Return [x, y] of the center of cell containing provided text 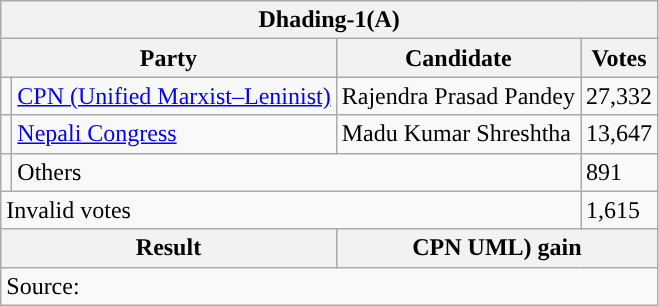
Source: [330, 286]
Invalid votes [291, 210]
CPN (Unified Marxist–Leninist) [174, 96]
Madu Kumar Shreshtha [458, 134]
Party [168, 58]
Result [168, 248]
Nepali Congress [174, 134]
1,615 [620, 210]
13,647 [620, 134]
27,332 [620, 96]
Dhading-1(A) [330, 20]
Others [296, 172]
Rajendra Prasad Pandey [458, 96]
891 [620, 172]
Candidate [458, 58]
Votes [620, 58]
CPN UML) gain [496, 248]
